Identify which cell holds the provided text, then report its (x, y) central coordinate. 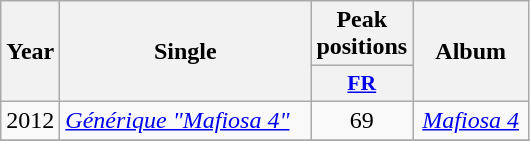
Year (30, 52)
FR (362, 84)
Single (186, 52)
Album (471, 52)
Générique "Mafiosa 4" (186, 120)
Peak positions (362, 34)
69 (362, 120)
2012 (30, 120)
Mafiosa 4 (471, 120)
